Locate the cell with the specified text and output its [x, y] center coordinate. 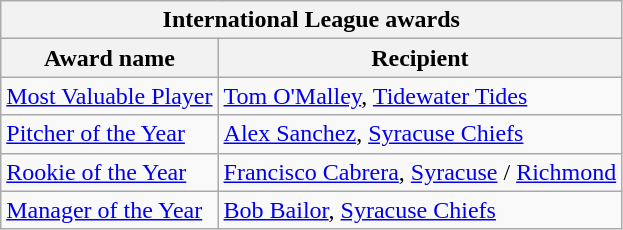
Manager of the Year [110, 210]
Francisco Cabrera, Syracuse / Richmond [420, 172]
Award name [110, 58]
Alex Sanchez, Syracuse Chiefs [420, 134]
Tom O'Malley, Tidewater Tides [420, 96]
Bob Bailor, Syracuse Chiefs [420, 210]
Rookie of the Year [110, 172]
Most Valuable Player [110, 96]
Pitcher of the Year [110, 134]
Recipient [420, 58]
International League awards [312, 20]
